Search for the cell housing the specified text and yield its (X, Y) center coordinate. 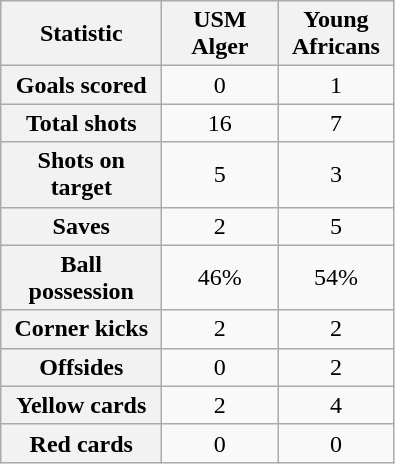
16 (220, 123)
Goals scored (82, 85)
Shots on target (82, 174)
Young Africans (336, 34)
Saves (82, 226)
USM Alger (220, 34)
3 (336, 174)
Yellow cards (82, 405)
4 (336, 405)
Red cards (82, 443)
1 (336, 85)
Ball possession (82, 278)
Corner kicks (82, 329)
7 (336, 123)
Statistic (82, 34)
46% (220, 278)
54% (336, 278)
Total shots (82, 123)
Offsides (82, 367)
